Capture the cell that displays the provided text and extract its (X, Y) central coordinate. 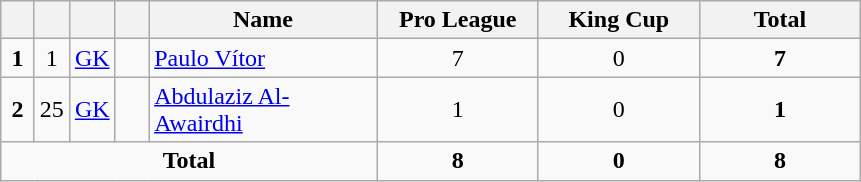
Paulo Vítor (264, 58)
Abdulaziz Al-Awairdhi (264, 110)
Pro League (458, 20)
25 (52, 110)
2 (18, 110)
King Cup (618, 20)
Name (264, 20)
